Determine the (X, Y) coordinate at the center of the cell enclosing the given text.  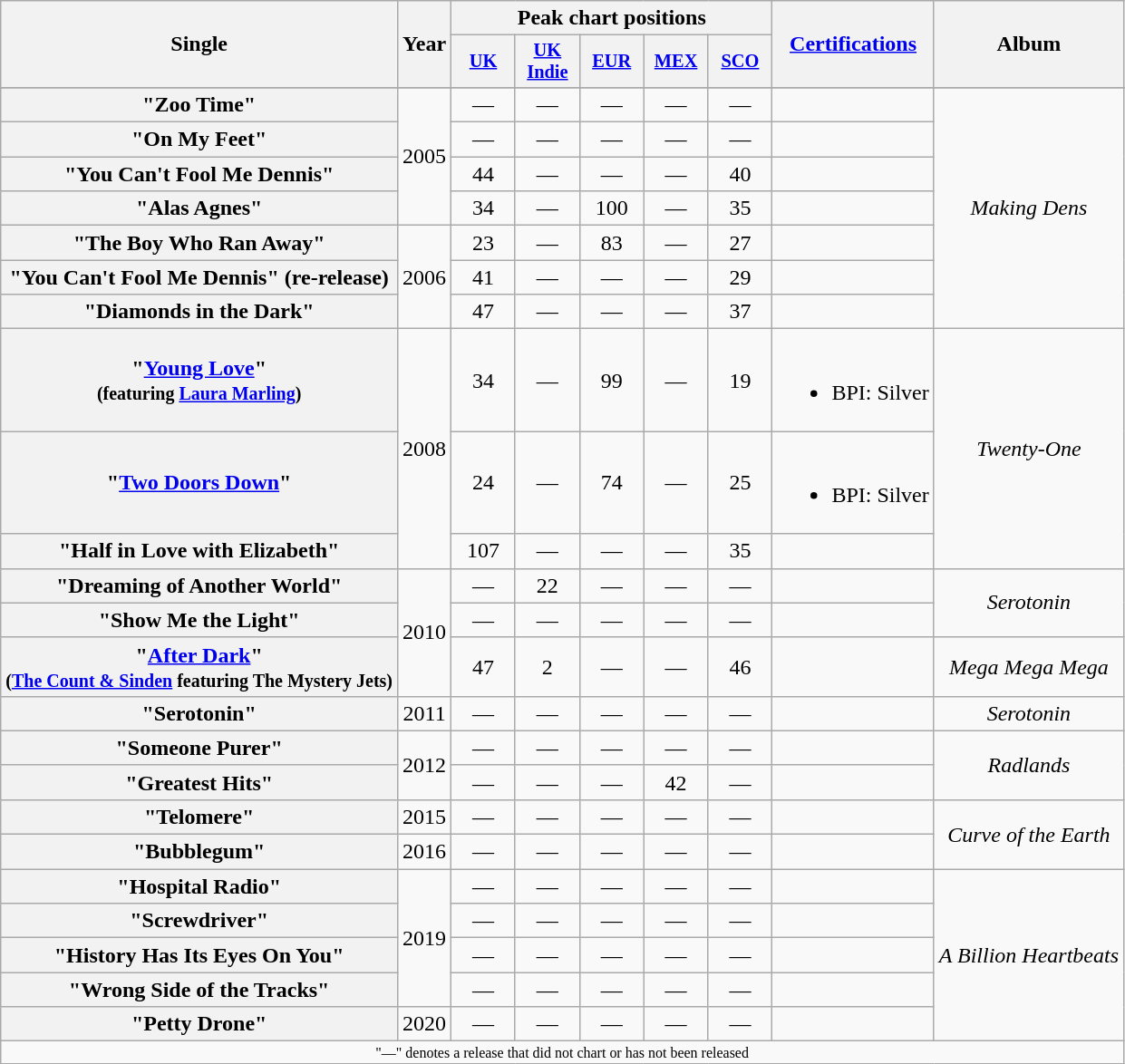
"Young Love"(featuring Laura Marling) (199, 381)
2012 (424, 765)
Single (199, 44)
EUR (611, 62)
MEX (676, 62)
Curve of the Earth (1028, 834)
2010 (424, 633)
2008 (424, 449)
40 (740, 174)
"Half in Love with Elizabeth" (199, 551)
2005 (424, 156)
"After Dark"(The Count & Sinden featuring The Mystery Jets) (199, 667)
24 (484, 482)
27 (740, 243)
"Telomere" (199, 817)
100 (611, 208)
2019 (424, 938)
Twenty-One (1028, 449)
74 (611, 482)
44 (484, 174)
42 (676, 782)
"The Boy Who Ran Away" (199, 243)
2006 (424, 277)
Mega Mega Mega (1028, 667)
SCO (740, 62)
"Diamonds in the Dark" (199, 312)
"Show Me the Light" (199, 620)
"—" denotes a release that did not chart or has not been released (562, 1052)
83 (611, 243)
"Two Doors Down" (199, 482)
UKIndie (548, 62)
"Wrong Side of the Tracks" (199, 990)
Year (424, 44)
"Greatest Hits" (199, 782)
22 (548, 585)
"Zoo Time" (199, 104)
"Someone Purer" (199, 748)
"Hospital Radio" (199, 886)
"Screwdriver" (199, 921)
107 (484, 551)
99 (611, 381)
Making Dens (1028, 208)
46 (740, 667)
2016 (424, 852)
Certifications (853, 44)
25 (740, 482)
"On My Feet" (199, 140)
2015 (424, 817)
"You Can't Fool Me Dennis" (199, 174)
29 (740, 277)
"History Has Its Eyes On You" (199, 955)
2011 (424, 713)
"Serotonin" (199, 713)
UK (484, 62)
"Petty Drone" (199, 1024)
"You Can't Fool Me Dennis" (re-release) (199, 277)
"Dreaming of Another World" (199, 585)
"Bubblegum" (199, 852)
"Alas Agnes" (199, 208)
41 (484, 277)
Radlands (1028, 765)
A Billion Heartbeats (1028, 955)
23 (484, 243)
2 (548, 667)
19 (740, 381)
Album (1028, 44)
Peak chart positions (612, 18)
2020 (424, 1024)
37 (740, 312)
